Identify which cell holds the provided text, then report its [X, Y] central coordinate. 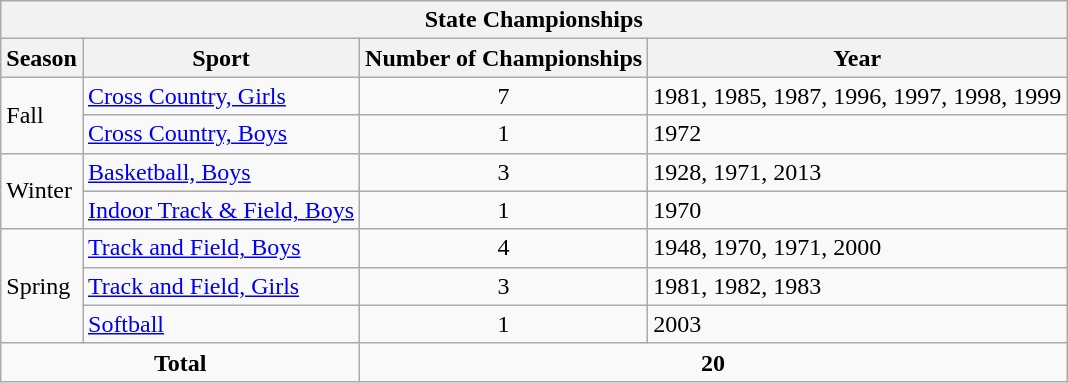
Winter [42, 191]
1928, 1971, 2013 [858, 172]
Total [180, 362]
1972 [858, 134]
Sport [220, 58]
State Championships [534, 20]
Basketball, Boys [220, 172]
4 [504, 248]
20 [714, 362]
Softball [220, 324]
Year [858, 58]
1981, 1982, 1983 [858, 286]
1981, 1985, 1987, 1996, 1997, 1998, 1999 [858, 96]
7 [504, 96]
Spring [42, 286]
Cross Country, Girls [220, 96]
2003 [858, 324]
Season [42, 58]
1948, 1970, 1971, 2000 [858, 248]
Track and Field, Boys [220, 248]
Track and Field, Girls [220, 286]
Indoor Track & Field, Boys [220, 210]
Cross Country, Boys [220, 134]
Number of Championships [504, 58]
1970 [858, 210]
Fall [42, 115]
